Capture the cell that displays the provided text and extract its (x, y) central coordinate. 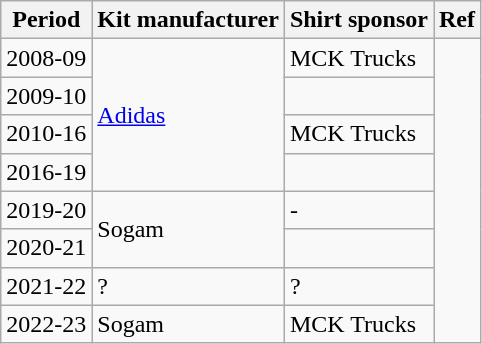
2021-22 (46, 286)
2022-23 (46, 324)
2008-09 (46, 58)
2010-16 (46, 134)
Ref (458, 20)
Kit manufacturer (188, 20)
Shirt sponsor (358, 20)
2019-20 (46, 210)
- (358, 210)
Period (46, 20)
Adidas (188, 115)
2016-19 (46, 172)
2009-10 (46, 96)
2020-21 (46, 248)
